Output the [x, y] coordinate of the center of the cell containing the given text.  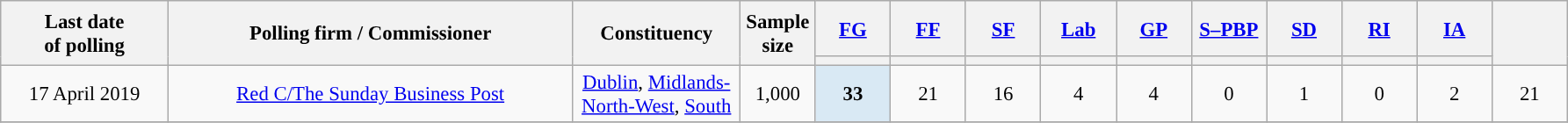
IA [1455, 28]
2 [1455, 95]
Lab [1079, 28]
17 April 2019 [84, 95]
FF [929, 28]
33 [853, 95]
1,000 [778, 95]
SD [1304, 28]
FG [853, 28]
Red C/The Sunday Business Post [371, 95]
Constituency [657, 33]
S–PBP [1229, 28]
SF [1003, 28]
Dublin, Midlands-North-West, South [657, 95]
GP [1153, 28]
Polling firm / Commissioner [371, 33]
RI [1379, 28]
1 [1304, 95]
Last dateof polling [84, 33]
Samplesize [778, 33]
16 [1003, 95]
